For the text-containing cell, return its midpoint in [X, Y] coordinate format. 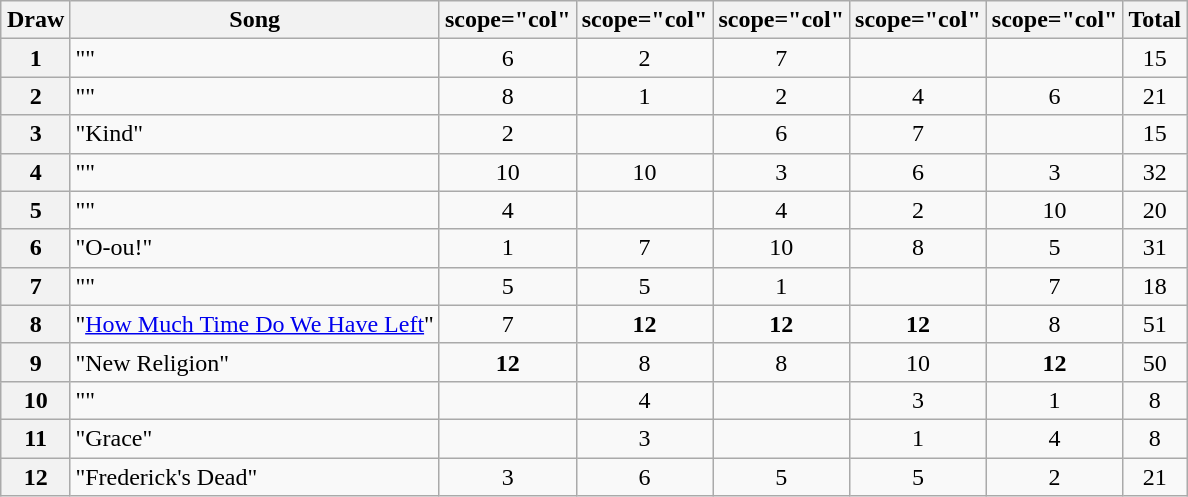
Total [1155, 20]
Song [255, 20]
20 [1155, 210]
18 [1155, 286]
"Kind" [255, 134]
11 [35, 438]
9 [35, 362]
31 [1155, 248]
"Grace" [255, 438]
"How Much Time Do We Have Left" [255, 324]
50 [1155, 362]
51 [1155, 324]
"Frederick's Dead" [255, 477]
Draw [35, 20]
32 [1155, 172]
"O-ou!" [255, 248]
"New Religion" [255, 362]
